Determine the (x, y) coordinate at the center of the cell enclosing the given text.  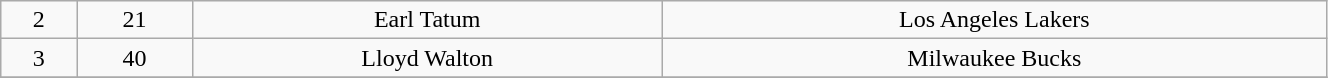
Milwaukee Bucks (994, 58)
2 (39, 20)
Lloyd Walton (427, 58)
21 (134, 20)
3 (39, 58)
Earl Tatum (427, 20)
Los Angeles Lakers (994, 20)
40 (134, 58)
